For the text-containing cell, return its midpoint in [x, y] coordinate format. 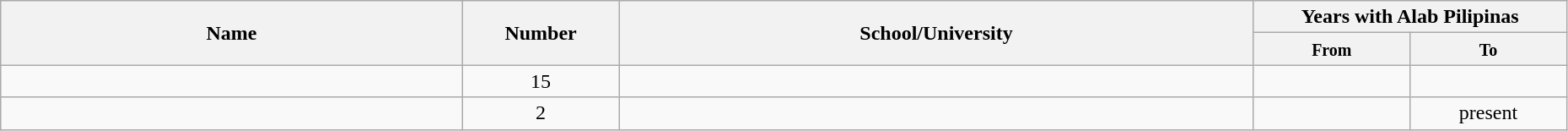
15 [541, 81]
School/University [936, 33]
Name [232, 33]
To [1489, 49]
Number [541, 33]
2 [541, 113]
present [1489, 113]
Years with Alab Pilipinas [1410, 17]
From [1332, 49]
